Return [x, y] of the center of cell containing provided text 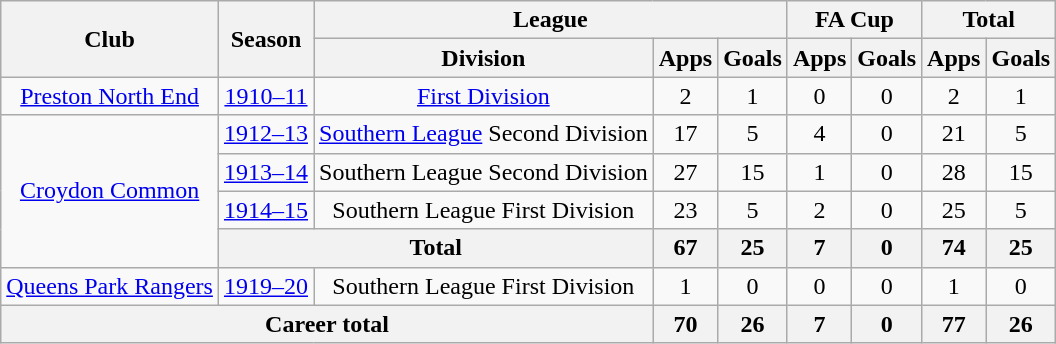
74 [954, 248]
4 [819, 134]
Career total [327, 324]
Queens Park Rangers [110, 286]
1914–15 [266, 210]
1913–14 [266, 172]
77 [954, 324]
Season [266, 39]
28 [954, 172]
21 [954, 134]
Club [110, 39]
23 [685, 210]
1910–11 [266, 96]
Division [484, 58]
1919–20 [266, 286]
FA Cup [854, 20]
Preston North End [110, 96]
17 [685, 134]
70 [685, 324]
67 [685, 248]
First Division [484, 96]
27 [685, 172]
1912–13 [266, 134]
Croydon Common [110, 191]
League [551, 20]
